Determine the (X, Y) coordinate at the center of the cell enclosing the given text.  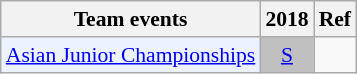
2018 (286, 19)
S (286, 55)
Ref (335, 19)
Asian Junior Championships (131, 55)
Team events (131, 19)
